Determine the (X, Y) coordinate at the center of the cell enclosing the given text.  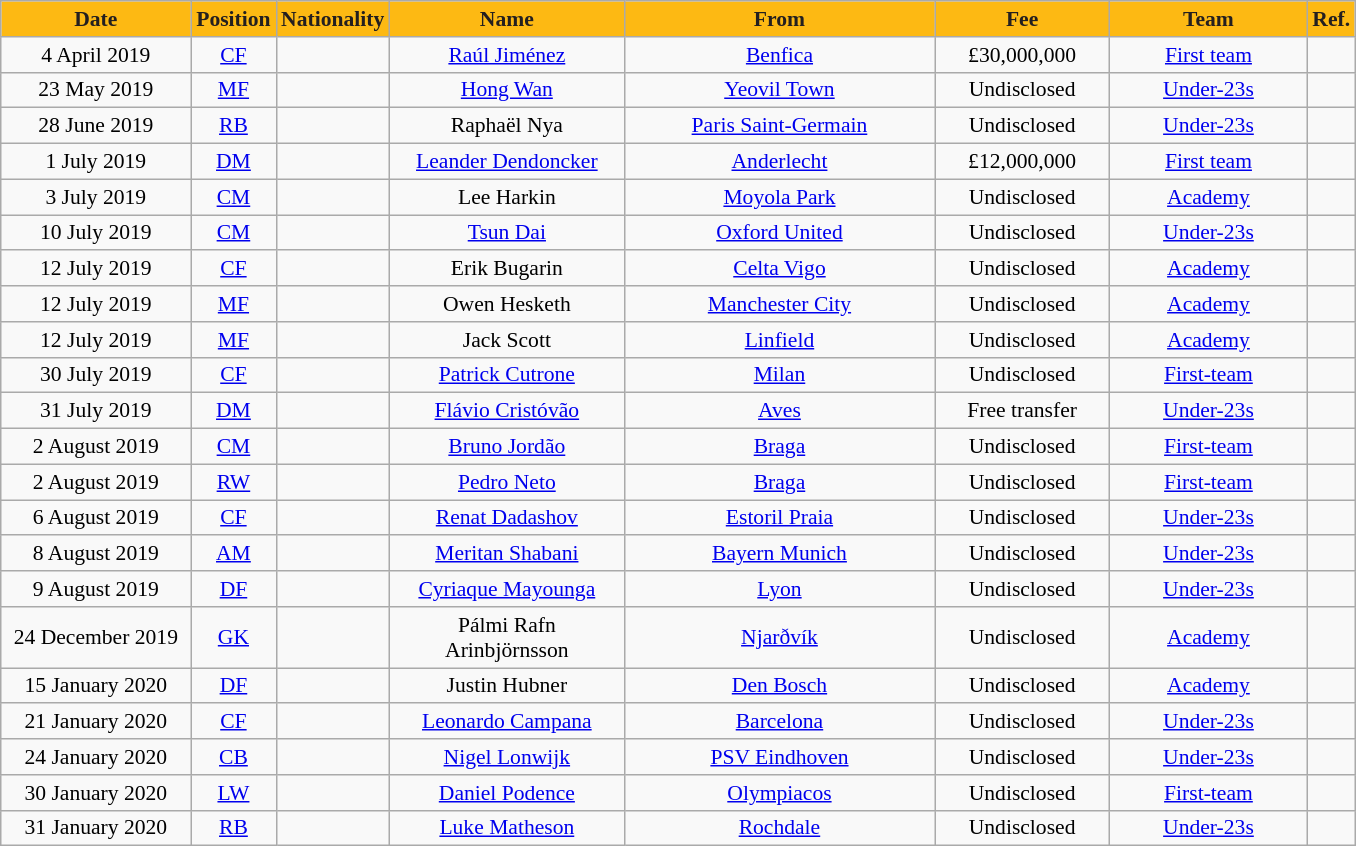
Pálmi Rafn Arinbjörnsson (506, 638)
15 January 2020 (96, 686)
Lee Harkin (506, 197)
24 January 2020 (96, 757)
CB (234, 757)
28 June 2019 (96, 126)
Den Bosch (779, 686)
Milan (779, 375)
Aves (779, 411)
PSV Eindhoven (779, 757)
24 December 2019 (96, 638)
Position (234, 19)
Anderlecht (779, 162)
Raúl Jiménez (506, 55)
Olympiacos (779, 793)
Ref. (1331, 19)
Owen Hesketh (506, 304)
Tsun Dai (506, 233)
£30,000,000 (1022, 55)
30 July 2019 (96, 375)
Celta Vigo (779, 269)
10 July 2019 (96, 233)
Jack Scott (506, 340)
1 July 2019 (96, 162)
Cyriaque Mayounga (506, 589)
Rochdale (779, 828)
Justin Hubner (506, 686)
8 August 2019 (96, 554)
21 January 2020 (96, 722)
Barcelona (779, 722)
RW (234, 482)
Nationality (332, 19)
Daniel Podence (506, 793)
Erik Bugarin (506, 269)
Bruno Jordão (506, 447)
AM (234, 554)
Patrick Cutrone (506, 375)
Pedro Neto (506, 482)
6 August 2019 (96, 518)
Free transfer (1022, 411)
Njarðvík (779, 638)
31 July 2019 (96, 411)
Renat Dadashov (506, 518)
23 May 2019 (96, 90)
Leonardo Campana (506, 722)
Paris Saint-Germain (779, 126)
Bayern Munich (779, 554)
Moyola Park (779, 197)
Fee (1022, 19)
Yeovil Town (779, 90)
9 August 2019 (96, 589)
Raphaël Nya (506, 126)
Oxford United (779, 233)
31 January 2020 (96, 828)
30 January 2020 (96, 793)
Estoril Praia (779, 518)
£12,000,000 (1022, 162)
Name (506, 19)
Flávio Cristóvão (506, 411)
Nigel Lonwijk (506, 757)
GK (234, 638)
Manchester City (779, 304)
Linfield (779, 340)
3 July 2019 (96, 197)
Benfica (779, 55)
LW (234, 793)
Hong Wan (506, 90)
From (779, 19)
Luke Matheson (506, 828)
Team (1209, 19)
Leander Dendoncker (506, 162)
Lyon (779, 589)
4 April 2019 (96, 55)
Meritan Shabani (506, 554)
Date (96, 19)
